Provide the (X, Y) coordinate of the cell's center where the given text is located.  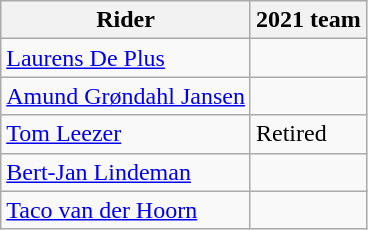
Taco van der Hoorn (126, 210)
2021 team (308, 20)
Bert-Jan Lindeman (126, 172)
Tom Leezer (126, 134)
Retired (308, 134)
Rider (126, 20)
Laurens De Plus (126, 58)
Amund Grøndahl Jansen (126, 96)
